Output the [X, Y] coordinate of the center of the cell containing the given text.  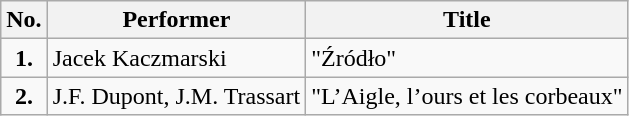
Title [467, 20]
No. [24, 20]
1. [24, 58]
"L’Aigle, l’ours et les corbeaux" [467, 96]
2. [24, 96]
Jacek Kaczmarski [176, 58]
Performer [176, 20]
J.F. Dupont, J.M. Trassart [176, 96]
"Źródło" [467, 58]
